Output the (X, Y) coordinate of the center of the cell containing the given text.  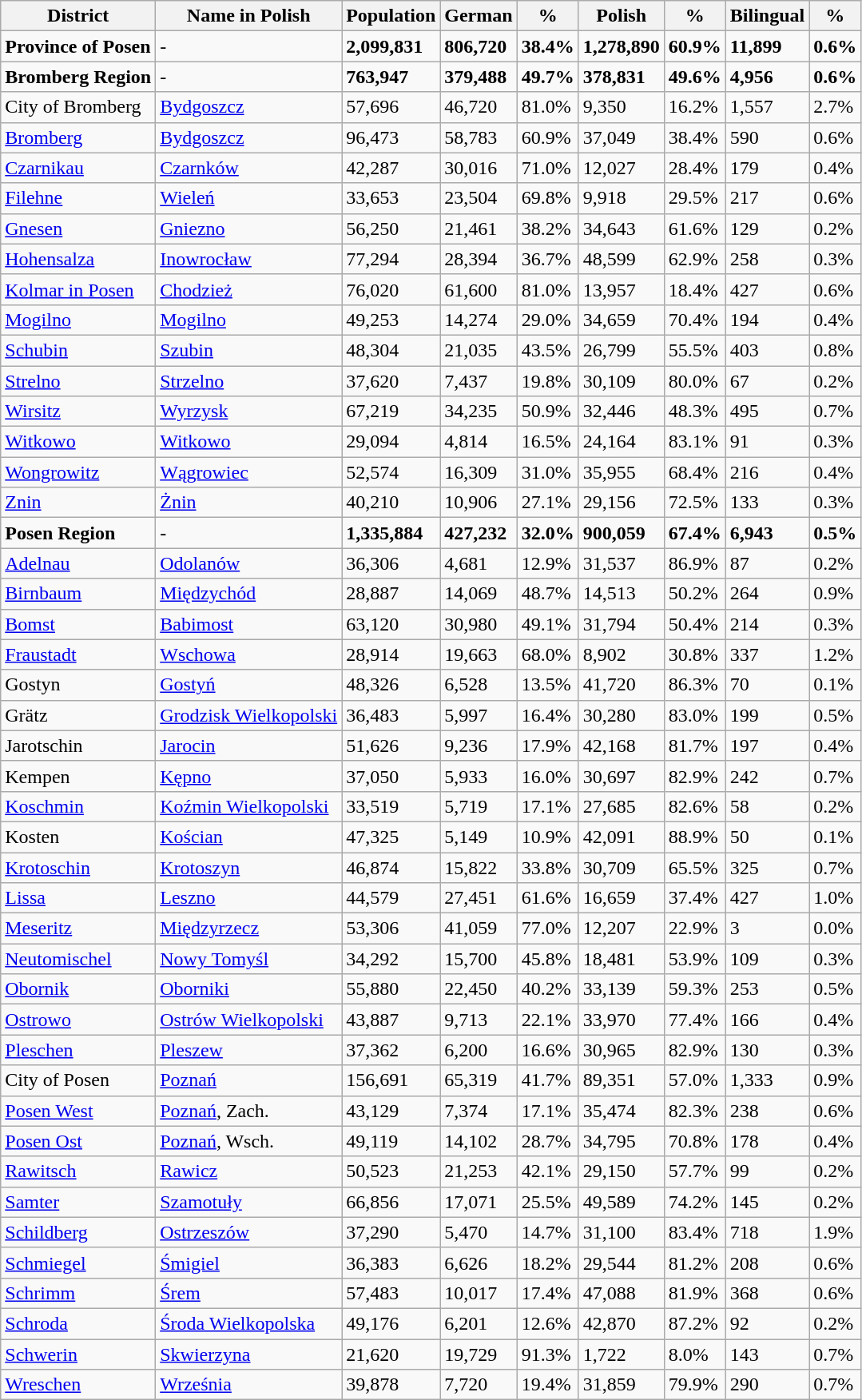
14,069 (479, 594)
59.3% (695, 989)
34,795 (622, 1141)
41,720 (622, 685)
Schrimm (78, 1293)
13,957 (622, 289)
38.2% (548, 229)
Gnesen (78, 229)
15,822 (479, 867)
68.0% (548, 654)
48.3% (695, 412)
Bromberg (78, 137)
6,626 (479, 1263)
41.7% (548, 1080)
Population (391, 16)
21,253 (479, 1171)
217 (767, 198)
48,326 (391, 685)
56,250 (391, 229)
Wschowa (249, 654)
Adelnau (78, 563)
Meseritz (78, 929)
80.0% (695, 381)
6,201 (479, 1323)
9,350 (622, 107)
Grodzisk Wielkopolski (249, 715)
32,446 (622, 412)
Pleschen (78, 1050)
7,720 (479, 1385)
Gniezno (249, 229)
Gostyń (249, 685)
33.8% (548, 867)
29,150 (622, 1171)
21,620 (391, 1354)
57.7% (695, 1171)
718 (767, 1232)
30,109 (622, 381)
70 (767, 685)
42,287 (391, 168)
18.2% (548, 1263)
5,719 (479, 806)
Ostrowo (78, 1020)
30,980 (479, 624)
1,335,884 (391, 533)
30,280 (622, 715)
German (479, 16)
86.9% (695, 563)
33,653 (391, 198)
1.9% (836, 1232)
9,918 (622, 198)
40.2% (548, 989)
34,643 (622, 229)
763,947 (391, 77)
Odolanów (249, 563)
8,902 (622, 654)
Śrem (249, 1293)
5,933 (479, 776)
22.1% (548, 1020)
70.4% (695, 320)
1,278,890 (622, 46)
Czarnków (249, 168)
Wirsitz (78, 412)
Śmigiel (249, 1263)
79.9% (695, 1385)
17,071 (479, 1202)
6,528 (479, 685)
55,880 (391, 989)
4,814 (479, 442)
258 (767, 259)
43,887 (391, 1020)
65,319 (479, 1080)
109 (767, 959)
36.7% (548, 259)
12.9% (548, 563)
33,139 (622, 989)
166 (767, 1020)
19.8% (548, 381)
28.7% (548, 1141)
Koschmin (78, 806)
Nowy Tomyśl (249, 959)
Province of Posen (78, 46)
70.8% (695, 1141)
37,290 (391, 1232)
Kempen (78, 776)
88.9% (695, 837)
Koźmin Wielkopolski (249, 806)
City of Posen (78, 1080)
156,691 (391, 1080)
50,523 (391, 1171)
50.4% (695, 624)
1.0% (836, 898)
368 (767, 1293)
29,156 (622, 503)
89,351 (622, 1080)
48,304 (391, 350)
12.6% (548, 1323)
16.5% (548, 442)
48,599 (622, 259)
216 (767, 472)
27,451 (479, 898)
Wieleń (249, 198)
68.4% (695, 472)
Leszno (249, 898)
2,099,831 (391, 46)
Ostrzeszów (249, 1232)
Jarocin (249, 746)
83.0% (695, 715)
19,729 (479, 1354)
Gostyn (78, 685)
806,720 (479, 46)
337 (767, 654)
199 (767, 715)
63,120 (391, 624)
34,292 (391, 959)
49,176 (391, 1323)
Oborniki (249, 989)
Ostrów Wielkopolski (249, 1020)
5,470 (479, 1232)
6,200 (479, 1050)
21,461 (479, 229)
Hohensalza (78, 259)
Rawitsch (78, 1171)
82.3% (695, 1111)
10,017 (479, 1293)
67.4% (695, 533)
Krotoszyn (249, 867)
Filehne (78, 198)
Międzychód (249, 594)
242 (767, 776)
Szubin (249, 350)
590 (767, 137)
378,831 (622, 77)
27,685 (622, 806)
12,207 (622, 929)
81.7% (695, 746)
Czarnikau (78, 168)
48.7% (548, 594)
325 (767, 867)
495 (767, 412)
35,955 (622, 472)
61,600 (479, 289)
96,473 (391, 137)
130 (767, 1050)
65.5% (695, 867)
24,164 (622, 442)
14,102 (479, 1141)
Name in Polish (249, 16)
133 (767, 503)
23,504 (479, 198)
2.7% (836, 107)
214 (767, 624)
District (78, 16)
31,859 (622, 1385)
39,878 (391, 1385)
83.4% (695, 1232)
29,544 (622, 1263)
67,219 (391, 412)
17.4% (548, 1293)
Chodzież (249, 289)
49.1% (548, 624)
Bomst (78, 624)
Strelno (78, 381)
Polish (622, 16)
91.3% (548, 1354)
81.2% (695, 1263)
16.4% (548, 715)
7,374 (479, 1111)
71.0% (548, 168)
49,119 (391, 1141)
36,483 (391, 715)
179 (767, 168)
53,306 (391, 929)
42.1% (548, 1171)
Kolmar in Posen (78, 289)
67 (767, 381)
32.0% (548, 533)
Jarotschin (78, 746)
Wyrzysk (249, 412)
15,700 (479, 959)
19,663 (479, 654)
49.6% (695, 77)
52,574 (391, 472)
51,626 (391, 746)
18,481 (622, 959)
50.9% (548, 412)
37.4% (695, 898)
17.9% (548, 746)
Wongrowitz (78, 472)
194 (767, 320)
21,035 (479, 350)
58 (767, 806)
208 (767, 1263)
37,050 (391, 776)
3 (767, 929)
49,253 (391, 320)
Posen Region (78, 533)
62.9% (695, 259)
30,016 (479, 168)
Fraustadt (78, 654)
42,168 (622, 746)
9,236 (479, 746)
28.4% (695, 168)
42,870 (622, 1323)
Znin (78, 503)
12,027 (622, 168)
25.5% (548, 1202)
16,309 (479, 472)
13.5% (548, 685)
37,049 (622, 137)
28,394 (479, 259)
29,094 (391, 442)
Międzyrzecz (249, 929)
9,713 (479, 1020)
427,232 (479, 533)
26,799 (622, 350)
49.7% (548, 77)
379,488 (479, 77)
77,294 (391, 259)
81.9% (695, 1293)
1.2% (836, 654)
Babimost (249, 624)
86.3% (695, 685)
Kępno (249, 776)
36,383 (391, 1263)
Kosten (78, 837)
0.0% (836, 929)
87 (767, 563)
30,697 (622, 776)
4,681 (479, 563)
99 (767, 1171)
Rawicz (249, 1171)
16.0% (548, 776)
49,589 (622, 1202)
37,620 (391, 381)
74.2% (695, 1202)
35,474 (622, 1111)
Kościan (249, 837)
Birnbaum (78, 594)
Schmiegel (78, 1263)
55.5% (695, 350)
14,513 (622, 594)
45.8% (548, 959)
Schildberg (78, 1232)
43.5% (548, 350)
Września (249, 1385)
10.9% (548, 837)
77.4% (695, 1020)
4,956 (767, 77)
30,965 (622, 1050)
129 (767, 229)
50.2% (695, 594)
19.4% (548, 1385)
7,437 (479, 381)
16.6% (548, 1050)
403 (767, 350)
46,720 (479, 107)
69.8% (548, 198)
Szamotuły (249, 1202)
31.0% (548, 472)
10,906 (479, 503)
Strzelno (249, 381)
31,537 (622, 563)
44,579 (391, 898)
14,274 (479, 320)
145 (767, 1202)
37,362 (391, 1050)
290 (767, 1385)
30.8% (695, 654)
16,659 (622, 898)
Posen West (78, 1111)
Bilingual (767, 16)
6,943 (767, 533)
58,783 (479, 137)
Posen Ost (78, 1141)
Schubin (78, 350)
1,557 (767, 107)
92 (767, 1323)
Grätz (78, 715)
16.2% (695, 107)
91 (767, 442)
53.9% (695, 959)
11,899 (767, 46)
Pleszew (249, 1050)
29.5% (695, 198)
46,874 (391, 867)
Krotoschin (78, 867)
178 (767, 1141)
Żnin (249, 503)
29.0% (548, 320)
8.0% (695, 1354)
Wągrowiec (249, 472)
47,325 (391, 837)
57,483 (391, 1293)
43,129 (391, 1111)
27.1% (548, 503)
82.6% (695, 806)
Neutomischel (78, 959)
33,519 (391, 806)
31,100 (622, 1232)
Wreschen (78, 1385)
34,235 (479, 412)
33,970 (622, 1020)
0.8% (836, 350)
Samter (78, 1202)
900,059 (622, 533)
Schroda (78, 1323)
Lissa (78, 898)
18.4% (695, 289)
40,210 (391, 503)
47,088 (622, 1293)
42,091 (622, 837)
1,333 (767, 1080)
30,709 (622, 867)
28,914 (391, 654)
28,887 (391, 594)
87.2% (695, 1323)
77.0% (548, 929)
Bromberg Region (78, 77)
City of Bromberg (78, 107)
41,059 (479, 929)
Poznań, Wsch. (249, 1141)
57,696 (391, 107)
22.9% (695, 929)
Skwierzyna (249, 1354)
253 (767, 989)
5,997 (479, 715)
197 (767, 746)
14.7% (548, 1232)
57.0% (695, 1080)
31,794 (622, 624)
1,722 (622, 1354)
Inowrocław (249, 259)
Środa Wielkopolska (249, 1323)
Obornik (78, 989)
Poznań, Zach. (249, 1111)
143 (767, 1354)
238 (767, 1111)
72.5% (695, 503)
5,149 (479, 837)
Poznań (249, 1080)
50 (767, 837)
76,020 (391, 289)
36,306 (391, 563)
22,450 (479, 989)
83.1% (695, 442)
Schwerin (78, 1354)
264 (767, 594)
34,659 (622, 320)
66,856 (391, 1202)
